Find where the given text appears and provide that cell's center as [X, Y] coordinate. 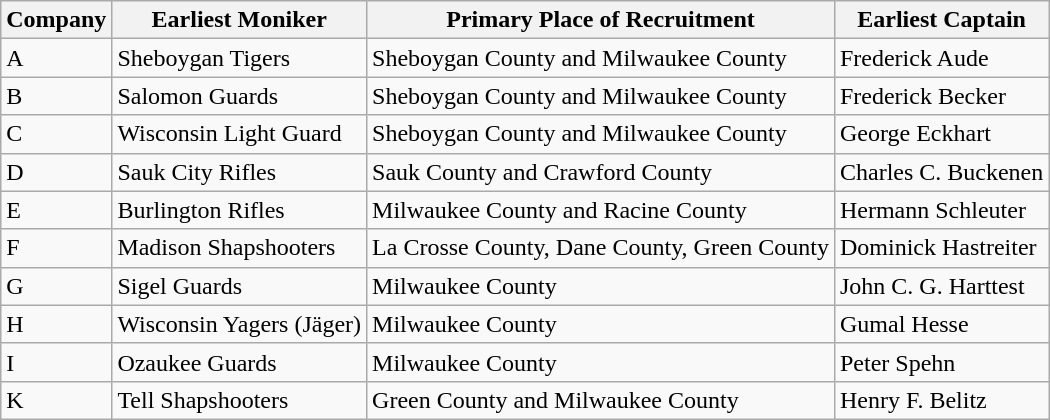
I [56, 362]
Wisconsin Yagers (Jäger) [240, 324]
Sauk City Rifles [240, 172]
Frederick Becker [941, 96]
Company [56, 20]
Tell Shapshooters [240, 400]
Primary Place of Recruitment [601, 20]
Green County and Milwaukee County [601, 400]
Salomon Guards [240, 96]
Burlington Rifles [240, 210]
G [56, 286]
Peter Spehn [941, 362]
Hermann Schleuter [941, 210]
D [56, 172]
Ozaukee Guards [240, 362]
F [56, 248]
La Crosse County, Dane County, Green County [601, 248]
C [56, 134]
Sheboygan Tigers [240, 58]
K [56, 400]
Charles C. Buckenen [941, 172]
A [56, 58]
Earliest Captain [941, 20]
John C. G. Harttest [941, 286]
H [56, 324]
Earliest Moniker [240, 20]
Dominick Hastreiter [941, 248]
Madison Shapshooters [240, 248]
Milwaukee County and Racine County [601, 210]
Frederick Aude [941, 58]
Sigel Guards [240, 286]
E [56, 210]
George Eckhart [941, 134]
Wisconsin Light Guard [240, 134]
Gumal Hesse [941, 324]
Henry F. Belitz [941, 400]
Sauk County and Crawford County [601, 172]
B [56, 96]
